For the text-containing cell, return its midpoint in (x, y) coordinate format. 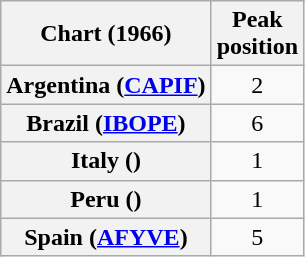
Peru () (106, 199)
Peakposition (257, 34)
Spain (AFYVE) (106, 237)
5 (257, 237)
Argentina (CAPIF) (106, 85)
6 (257, 123)
Brazil (IBOPE) (106, 123)
Chart (1966) (106, 34)
Italy () (106, 161)
2 (257, 85)
